Extract the (X, Y) coordinate from the center of the cell holding the provided text.  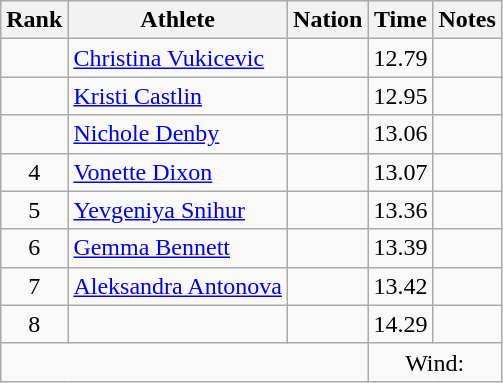
Gemma Bennett (178, 248)
7 (34, 286)
Notes (467, 20)
Christina Vukicevic (178, 58)
14.29 (400, 324)
Wind: (434, 362)
13.36 (400, 210)
Aleksandra Antonova (178, 286)
Yevgeniya Snihur (178, 210)
Kristi Castlin (178, 96)
Athlete (178, 20)
13.07 (400, 172)
Nichole Denby (178, 134)
Vonette Dixon (178, 172)
6 (34, 248)
13.42 (400, 286)
12.79 (400, 58)
8 (34, 324)
5 (34, 210)
13.06 (400, 134)
12.95 (400, 96)
Time (400, 20)
13.39 (400, 248)
Nation (328, 20)
Rank (34, 20)
4 (34, 172)
